Return (X, Y) of the center of cell containing provided text 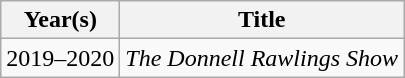
2019–2020 (60, 58)
The Donnell Rawlings Show (262, 58)
Title (262, 20)
Year(s) (60, 20)
